Find where the given text appears and provide that cell's center as (x, y) coordinate. 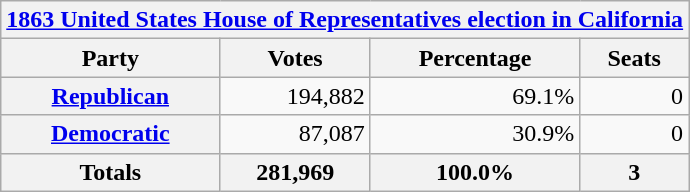
194,882 (296, 96)
Party (110, 58)
Percentage (474, 58)
100.0% (474, 172)
Democratic (110, 134)
281,969 (296, 172)
1863 United States House of Representatives election in California (345, 20)
Totals (110, 172)
69.1% (474, 96)
3 (634, 172)
Seats (634, 58)
Republican (110, 96)
87,087 (296, 134)
Votes (296, 58)
30.9% (474, 134)
